Return [X, Y] of the center of cell containing provided text 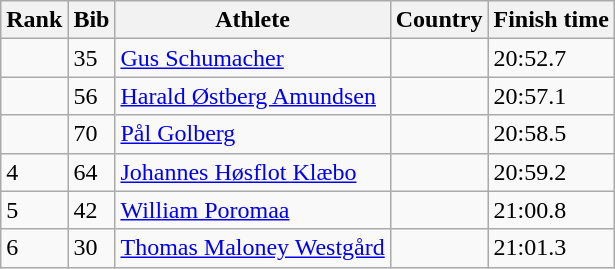
30 [92, 248]
56 [92, 96]
William Poromaa [252, 210]
4 [34, 172]
21:01.3 [551, 248]
20:52.7 [551, 58]
6 [34, 248]
Harald Østberg Amundsen [252, 96]
Rank [34, 20]
Pål Golberg [252, 134]
Johannes Høsflot Klæbo [252, 172]
35 [92, 58]
20:59.2 [551, 172]
21:00.8 [551, 210]
Athlete [252, 20]
Finish time [551, 20]
5 [34, 210]
Country [439, 20]
Gus Schumacher [252, 58]
70 [92, 134]
20:57.1 [551, 96]
Thomas Maloney Westgård [252, 248]
Bib [92, 20]
42 [92, 210]
64 [92, 172]
20:58.5 [551, 134]
